Pinpoint the cell where the given text exists, returning its (x, y) midpoint coordinate. 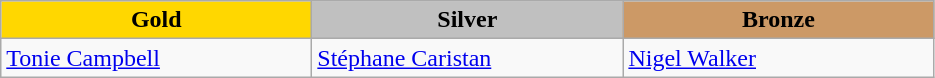
Tonie Campbell (156, 58)
Nigel Walker (778, 58)
Gold (156, 20)
Bronze (778, 20)
Silver (468, 20)
Stéphane Caristan (468, 58)
